For the text-containing cell, return its midpoint in (X, Y) coordinate format. 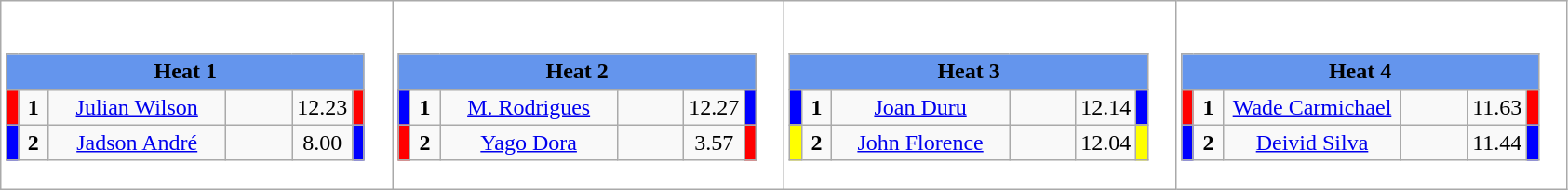
8.00 (322, 142)
Julian Wilson (138, 107)
Heat 3 1 Joan Duru 12.14 2 John Florence 12.04 (981, 95)
3.57 (715, 142)
Heat 3 (969, 72)
Heat 4 1 Wade Carmichael 11.63 2 Deivid Silva 11.44 (1372, 95)
Heat 4 (1360, 72)
12.23 (322, 107)
Heat 2 (577, 72)
M. Rodrigues (529, 107)
Wade Carmichael (1312, 107)
11.63 (1497, 107)
Jadson André (138, 142)
12.27 (715, 107)
Deivid Silva (1312, 142)
12.14 (1106, 107)
Heat 2 1 M. Rodrigues 12.27 2 Yago Dora 3.57 (588, 95)
John Florence (921, 142)
12.04 (1106, 142)
Yago Dora (529, 142)
Heat 1 (185, 72)
11.44 (1497, 142)
Heat 1 1 Julian Wilson 12.23 2 Jadson André 8.00 (197, 95)
Joan Duru (921, 107)
